Output the [x, y] coordinate of the center of the cell containing the given text.  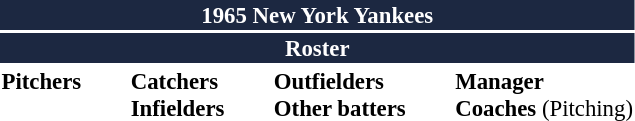
Roster [317, 48]
1965 New York Yankees [317, 15]
